Return (X, Y) of the center of cell containing provided text 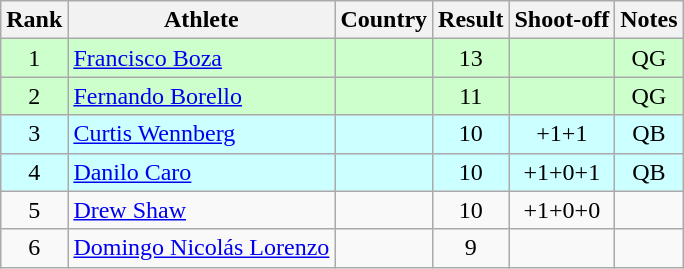
1 (34, 58)
Drew Shaw (202, 210)
+1+0+1 (562, 172)
Result (471, 20)
11 (471, 96)
2 (34, 96)
4 (34, 172)
Fernando Borello (202, 96)
Notes (649, 20)
3 (34, 134)
5 (34, 210)
+1+1 (562, 134)
Athlete (202, 20)
Francisco Boza (202, 58)
+1+0+0 (562, 210)
Domingo Nicolás Lorenzo (202, 248)
6 (34, 248)
13 (471, 58)
Country (384, 20)
Danilo Caro (202, 172)
Shoot-off (562, 20)
Rank (34, 20)
Curtis Wennberg (202, 134)
9 (471, 248)
